For the text-containing cell, return its midpoint in (X, Y) coordinate format. 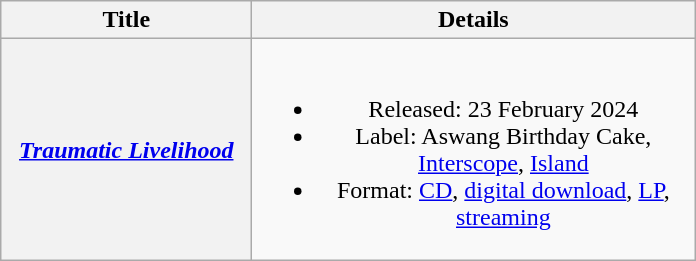
Released: 23 February 2024Label: Aswang Birthday Cake, Interscope, IslandFormat: CD, digital download, LP, streaming (474, 150)
Traumatic Livelihood (126, 150)
Details (474, 20)
Title (126, 20)
